Identify which cell holds the provided text, then report its (x, y) central coordinate. 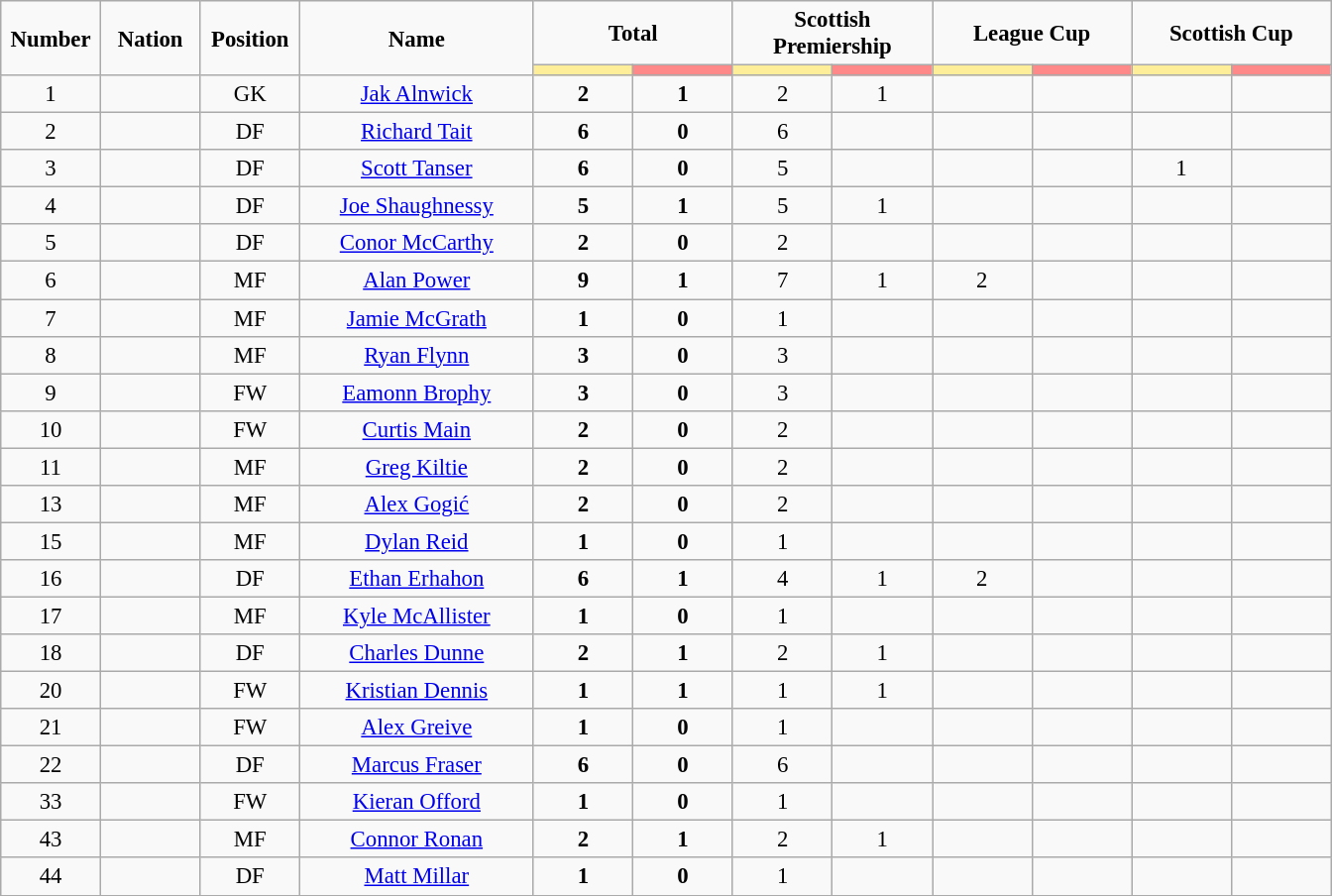
13 (52, 504)
Name (417, 38)
Charles Dunne (417, 653)
Position (250, 38)
18 (52, 653)
GK (250, 94)
Greg Kiltie (417, 467)
Joe Shaughnessy (417, 206)
8 (52, 355)
Eamonn Brophy (417, 392)
Scottish Premiership (832, 34)
Marcus Fraser (417, 765)
Curtis Main (417, 429)
17 (52, 616)
Dylan Reid (417, 541)
Alex Greive (417, 728)
Alex Gogić (417, 504)
Ryan Flynn (417, 355)
Ethan Erhahon (417, 579)
43 (52, 840)
22 (52, 765)
10 (52, 429)
33 (52, 802)
20 (52, 691)
44 (52, 877)
League Cup (1031, 34)
Scott Tanser (417, 168)
Total (632, 34)
Conor McCarthy (417, 243)
Number (52, 38)
Jamie McGrath (417, 318)
11 (52, 467)
Kyle McAllister (417, 616)
Scottish Cup (1231, 34)
Kristian Dennis (417, 691)
Jak Alnwick (417, 94)
16 (52, 579)
Richard Tait (417, 132)
Matt Millar (417, 877)
Kieran Offord (417, 802)
Alan Power (417, 280)
21 (52, 728)
Nation (151, 38)
15 (52, 541)
Connor Ronan (417, 840)
